From the cell containing the given text, extract its center point as [x, y] coordinate. 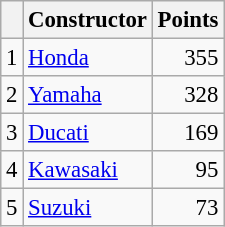
Honda [88, 58]
3 [12, 133]
1 [12, 58]
95 [188, 170]
Points [188, 20]
4 [12, 170]
5 [12, 208]
355 [188, 58]
Constructor [88, 20]
Suzuki [88, 208]
Kawasaki [88, 170]
328 [188, 95]
Yamaha [88, 95]
2 [12, 95]
Ducati [88, 133]
73 [188, 208]
169 [188, 133]
